Scan for the cell matching the given text and deliver its (x, y) coordinate at center. 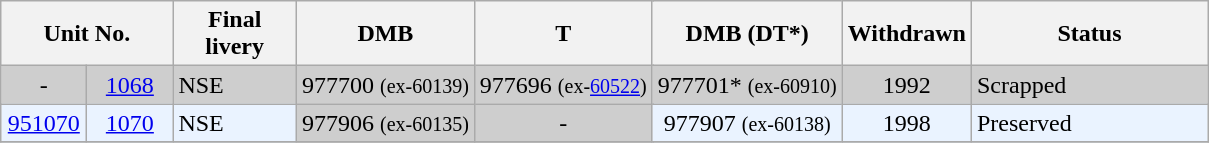
Withdrawn (906, 34)
Unit No. (87, 34)
977696 (ex-60522) (563, 85)
1068 (130, 85)
Final livery (235, 34)
951070 (44, 123)
T (563, 34)
DMB (DT*) (747, 34)
DMB (385, 34)
1070 (130, 123)
Preserved (1089, 123)
Scrapped (1089, 85)
977701* (ex-60910) (747, 85)
Status (1089, 34)
1992 (906, 85)
1998 (906, 123)
977907 (ex-60138) (747, 123)
977906 (ex-60135) (385, 123)
977700 (ex-60139) (385, 85)
